Return the (x, y) coordinate for the center point of the cell that contains the specified text.  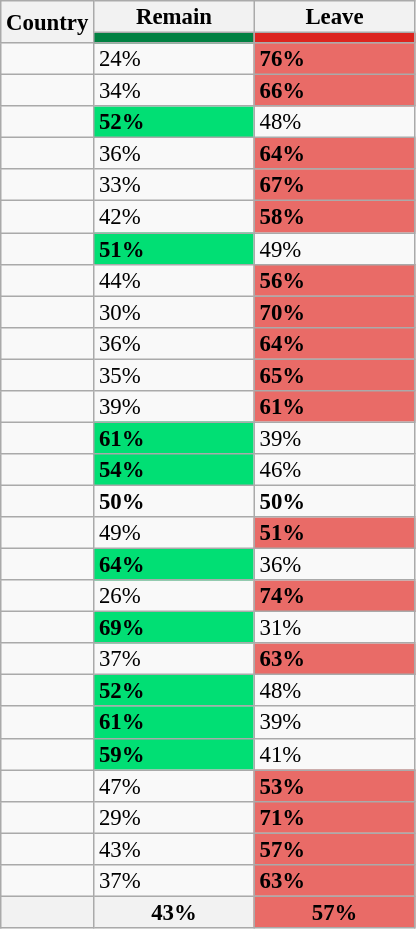
69% (174, 628)
41% (334, 754)
53% (334, 786)
74% (334, 596)
67% (334, 186)
30% (174, 312)
33% (174, 186)
76% (334, 59)
31% (334, 628)
44% (174, 280)
65% (334, 375)
Leave (334, 17)
56% (334, 280)
58% (334, 217)
46% (334, 470)
29% (174, 817)
34% (174, 91)
Remain (174, 17)
Country (48, 22)
42% (174, 217)
54% (174, 470)
70% (334, 312)
47% (174, 786)
59% (174, 754)
35% (174, 375)
71% (334, 817)
26% (174, 596)
66% (334, 91)
24% (174, 59)
